Provide the (x, y) coordinate of the cell's center where the given text is located.  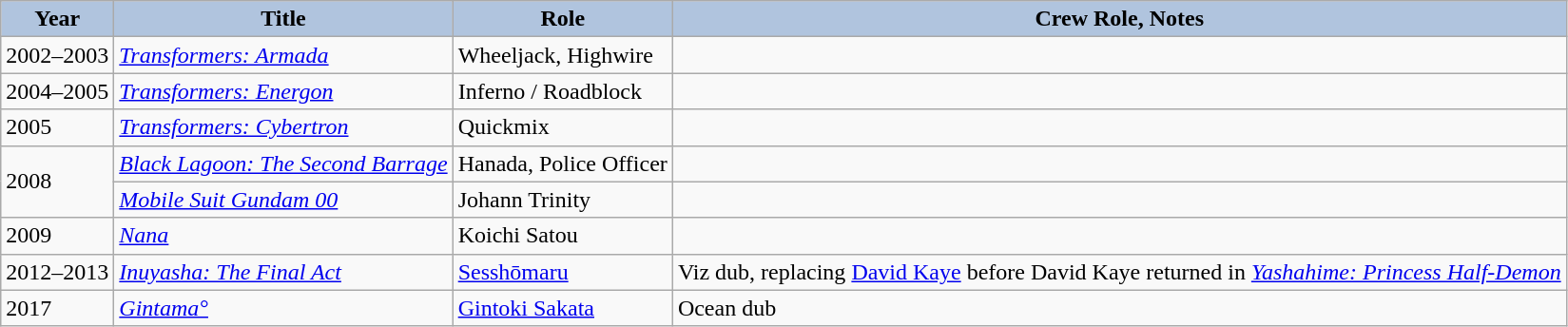
Hanada, Police Officer (563, 163)
Year (57, 19)
Transformers: Cybertron (283, 127)
Koichi Satou (563, 236)
Title (283, 19)
Gintama° (283, 308)
Inuyasha: The Final Act (283, 272)
2017 (57, 308)
Wheeljack, Highwire (563, 55)
Black Lagoon: The Second Barrage (283, 163)
Transformers: Energon (283, 91)
Gintoki Sakata (563, 308)
2005 (57, 127)
2012–2013 (57, 272)
Mobile Suit Gundam 00 (283, 200)
Sesshōmaru (563, 272)
2009 (57, 236)
Quickmix (563, 127)
Crew Role, Notes (1119, 19)
Role (563, 19)
Transformers: Armada (283, 55)
Nana (283, 236)
Viz dub, replacing David Kaye before David Kaye returned in Yashahime: Princess Half-Demon (1119, 272)
Johann Trinity (563, 200)
Inferno / Roadblock (563, 91)
2004–2005 (57, 91)
2008 (57, 182)
Ocean dub (1119, 308)
2002–2003 (57, 55)
